Extract the [X, Y] coordinate from the center of the cell holding the provided text.  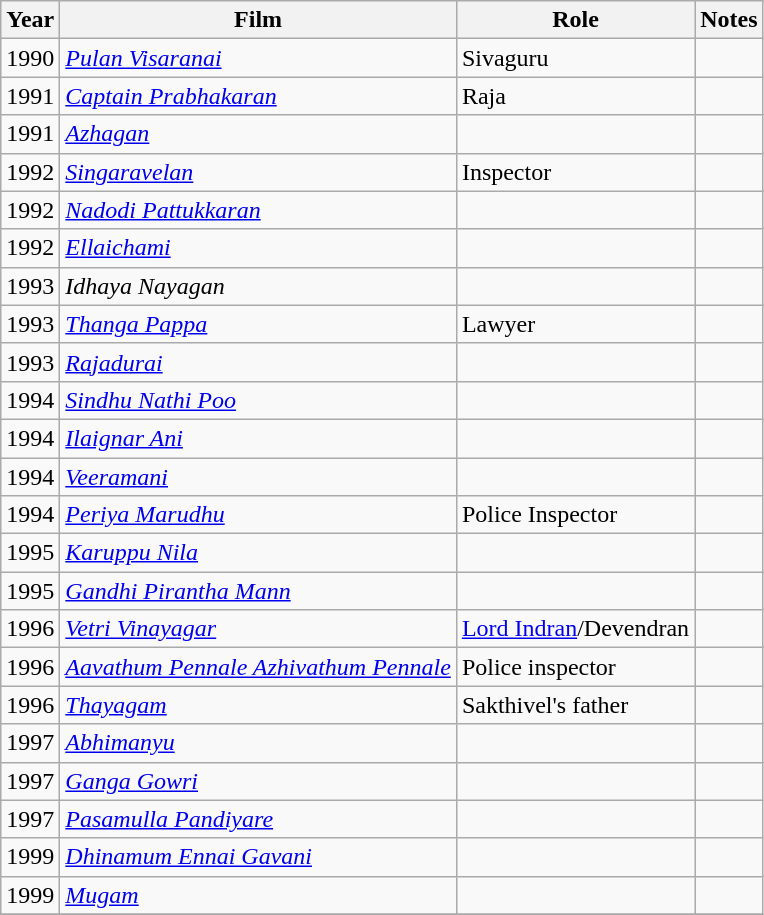
Thanga Pappa [258, 324]
Pasamulla Pandiyare [258, 819]
Police inspector [575, 667]
Lord Indran/Devendran [575, 629]
Inspector [575, 172]
Ellaichami [258, 248]
Vetri Vinayagar [258, 629]
Abhimanyu [258, 743]
Idhaya Nayagan [258, 286]
Role [575, 20]
Gandhi Pirantha Mann [258, 591]
Azhagan [258, 134]
Mugam [258, 895]
Captain Prabhakaran [258, 96]
Film [258, 20]
Pulan Visaranai [258, 58]
Nadodi Pattukkaran [258, 210]
Veeramani [258, 477]
Singaravelan [258, 172]
Sakthivel's father [575, 705]
Sindhu Nathi Poo [258, 400]
Aavathum Pennale Azhivathum Pennale [258, 667]
Thayagam [258, 705]
Karuppu Nila [258, 553]
Year [30, 20]
1990 [30, 58]
Raja [575, 96]
Sivaguru [575, 58]
Ilaignar Ani [258, 438]
Periya Marudhu [258, 515]
Notes [729, 20]
Police Inspector [575, 515]
Lawyer [575, 324]
Dhinamum Ennai Gavani [258, 857]
Rajadurai [258, 362]
Ganga Gowri [258, 781]
